Provide the [X, Y] coordinate of the cell's center where the given text is located.  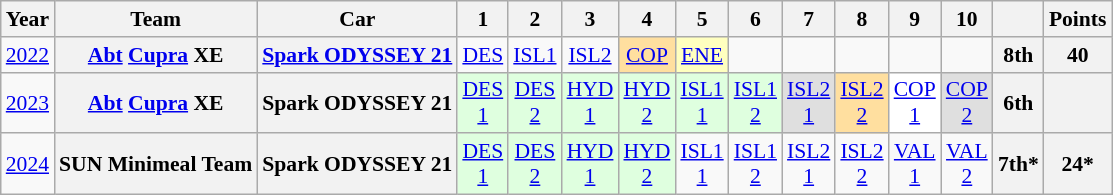
40 [1078, 55]
Points [1078, 19]
ENE [702, 55]
DES [482, 55]
COP1 [915, 102]
7th* [1018, 164]
ISL1 [534, 55]
2024 [28, 164]
8th [1018, 55]
7 [808, 19]
ISL2 [590, 55]
2023 [28, 102]
SUN Minimeal Team [156, 164]
Year [28, 19]
5 [702, 19]
6th [1018, 102]
VAL2 [967, 164]
1 [482, 19]
9 [915, 19]
Team [156, 19]
COP [646, 55]
Car [357, 19]
24* [1078, 164]
2022 [28, 55]
10 [967, 19]
VAL1 [915, 164]
3 [590, 19]
6 [756, 19]
8 [862, 19]
4 [646, 19]
COP2 [967, 102]
2 [534, 19]
